Scan for the cell matching the given text and deliver its [X, Y] coordinate at center. 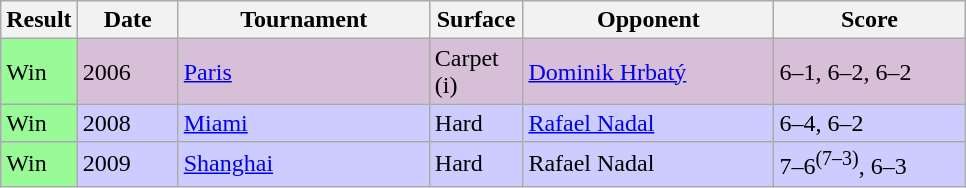
Dominik Hrbatý [648, 72]
2006 [128, 72]
Opponent [648, 20]
7–6(7–3), 6–3 [870, 164]
2008 [128, 123]
Carpet (i) [476, 72]
Score [870, 20]
Result [39, 20]
6–4, 6–2 [870, 123]
Paris [304, 72]
Surface [476, 20]
Date [128, 20]
Tournament [304, 20]
Miami [304, 123]
2009 [128, 164]
Shanghai [304, 164]
6–1, 6–2, 6–2 [870, 72]
